Extract the (X, Y) coordinate from the center of the cell holding the provided text.  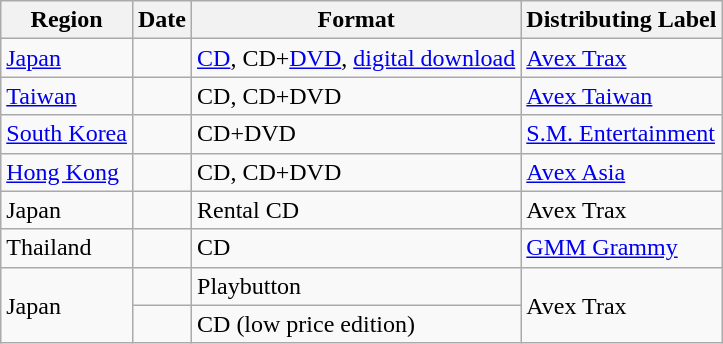
Region (67, 20)
Avex Asia (622, 172)
CD, CD+DVD, digital download (356, 58)
GMM Grammy (622, 248)
Format (356, 20)
South Korea (67, 134)
Distributing Label (622, 20)
CD (356, 248)
Avex Taiwan (622, 96)
Hong Kong (67, 172)
Playbutton (356, 286)
Date (162, 20)
Rental CD (356, 210)
CD+DVD (356, 134)
Taiwan (67, 96)
CD (low price edition) (356, 324)
Thailand (67, 248)
S.M. Entertainment (622, 134)
